Capture the cell that displays the provided text and extract its [X, Y] central coordinate. 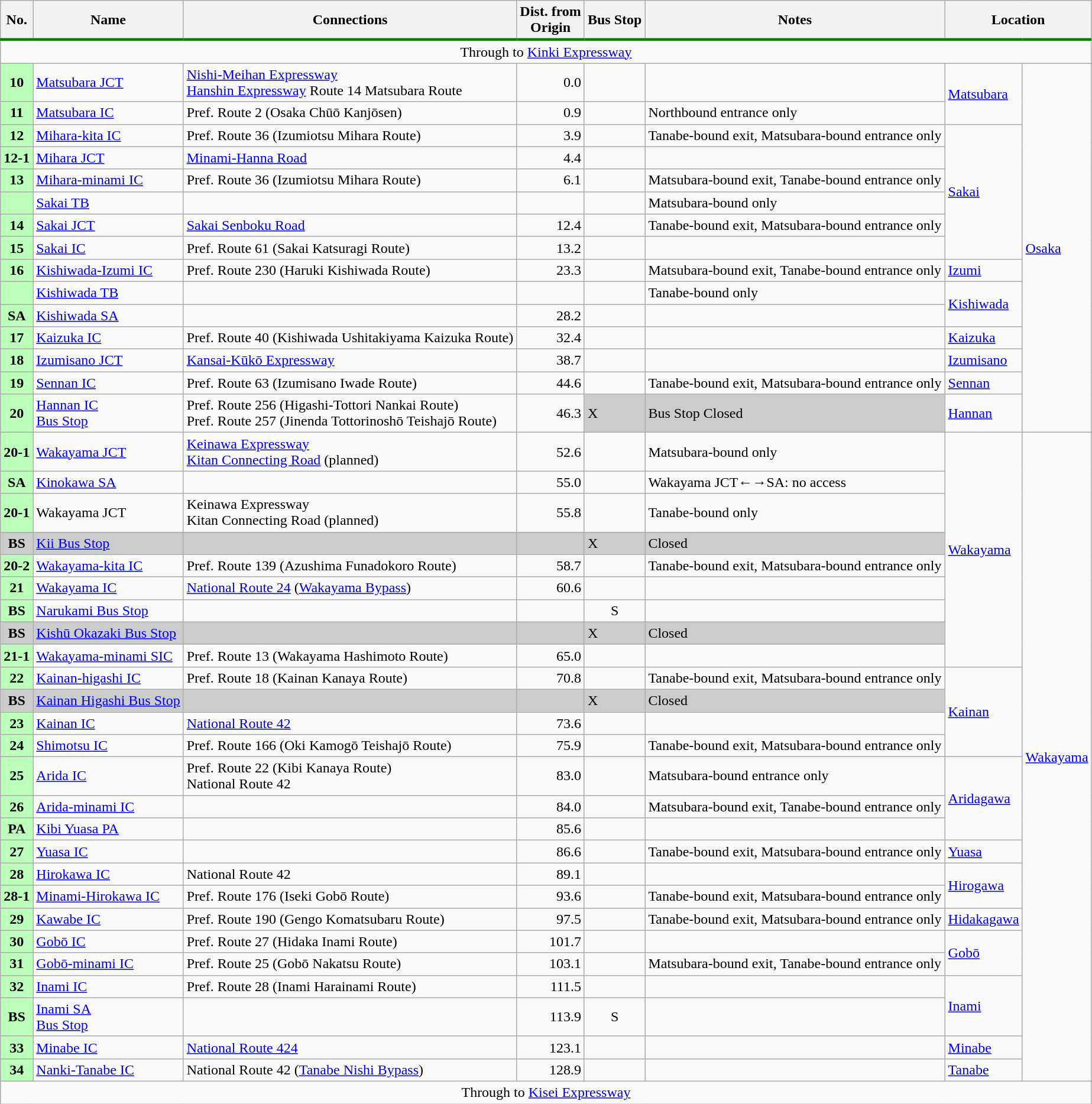
Nanki-Tanabe IC [108, 1070]
Pref. Route 25 (Gobō Nakatsu Route) [350, 964]
Pref. Route 256 (Higashi-Tottori Nankai Route) Pref. Route 257 (Jinenda Tottorinoshō Teishajō Route) [350, 414]
Mihara JCT [108, 158]
Hannan ICBus Stop [108, 414]
Kawabe IC [108, 919]
Pref. Route 139 (Azushima Funadokoro Route) [350, 566]
Kainan IC [108, 723]
70.8 [551, 678]
Dist. fromOrigin [551, 20]
Matsubara JCT [108, 83]
111.5 [551, 986]
Pref. Route 18 (Kainan Kanaya Route) [350, 678]
Wakayama-kita IC [108, 566]
3.9 [551, 135]
Nishi-Meihan ExpresswayHanshin Expressway Route 14 Matsubara Route [350, 83]
Pref. Route 61 (Sakai Katsuragi Route) [350, 248]
0.9 [551, 113]
103.1 [551, 964]
12.4 [551, 225]
44.6 [551, 383]
Gobō [984, 953]
Matsubara [984, 93]
Wakayama IC [108, 588]
Notes [795, 20]
12-1 [17, 158]
National Route 424 [350, 1047]
55.0 [551, 482]
6.1 [551, 180]
Kii Bus Stop [108, 543]
38.7 [551, 361]
11 [17, 113]
Mihara-minami IC [108, 180]
28 [17, 874]
Izumi [984, 270]
Sennan IC [108, 383]
Sakai JCT [108, 225]
Pref. Route 22 (Kibi Kanaya Route) National Route 42 [350, 777]
Kaizuka [984, 338]
123.1 [551, 1047]
Northbound entrance only [795, 113]
Bus Stop [614, 20]
Kainan Higashi Bus Stop [108, 700]
20-2 [17, 566]
Pref. Route 27 (Hidaka Inami Route) [350, 941]
Kishiwada-Izumi IC [108, 270]
No. [17, 20]
29 [17, 919]
12 [17, 135]
Wakayama JCT←→SA: no access [795, 482]
Matsubara-bound entrance only [795, 777]
23 [17, 723]
Tanabe [984, 1070]
22 [17, 678]
Matsubara IC [108, 113]
Hirokawa IC [108, 874]
89.1 [551, 874]
30 [17, 941]
Mihara-kita IC [108, 135]
Pref. Route 2 (Osaka Chūō Kanjōsen) [350, 113]
4.4 [551, 158]
113.9 [551, 1017]
55.8 [551, 513]
Connections [350, 20]
Gobō-minami IC [108, 964]
31 [17, 964]
14 [17, 225]
Sakai IC [108, 248]
21-1 [17, 655]
10 [17, 83]
Osaka [1057, 248]
Location [1018, 20]
Inami SABus Stop [108, 1017]
25 [17, 777]
Kainan-higashi IC [108, 678]
0.0 [551, 83]
13 [17, 180]
16 [17, 270]
83.0 [551, 777]
Yuasa [984, 852]
86.6 [551, 852]
Pref. Route 13 (Wakayama Hashimoto Route) [350, 655]
Pref. Route 166 (Oki Kamogō Teishajō Route) [350, 746]
Kishiwada TB [108, 293]
Kansai-Kūkō Expressway [350, 361]
Yuasa IC [108, 852]
65.0 [551, 655]
97.5 [551, 919]
Inami IC [108, 986]
Kishiwada SA [108, 315]
Bus Stop Closed [795, 414]
33 [17, 1047]
60.6 [551, 588]
73.6 [551, 723]
20 [17, 414]
Through to Kinki Expressway [546, 51]
Kinokawa SA [108, 482]
Aridagawa [984, 799]
Pref. Route 28 (Inami Harainami Route) [350, 986]
34 [17, 1070]
Hannan [984, 414]
Izumisano [984, 361]
Izumisano JCT [108, 361]
PA [17, 829]
Gobō IC [108, 941]
75.9 [551, 746]
Sakai Senboku Road [350, 225]
Pref. Route 63 (Izumisano Iwade Route) [350, 383]
52.6 [551, 452]
Kainan [984, 712]
Minami-Hanna Road [350, 158]
Pref. Route 190 (Gengo Komatsubaru Route) [350, 919]
Kaizuka IC [108, 338]
18 [17, 361]
26 [17, 807]
Kishū Okazaki Bus Stop [108, 633]
Sakai [984, 191]
15 [17, 248]
17 [17, 338]
84.0 [551, 807]
28.2 [551, 315]
Wakayama-minami SIC [108, 655]
27 [17, 852]
24 [17, 746]
101.7 [551, 941]
Sennan [984, 383]
Hirogawa [984, 885]
National Route 24 (Wakayama Bypass) [350, 588]
National Route 42 (Tanabe Nishi Bypass) [350, 1070]
128.9 [551, 1070]
46.3 [551, 414]
32 [17, 986]
Inami [984, 1006]
Pref. Route 176 (Iseki Gobō Route) [350, 897]
23.3 [551, 270]
93.6 [551, 897]
Kishiwada [984, 304]
Name [108, 20]
Arida-minami IC [108, 807]
13.2 [551, 248]
58.7 [551, 566]
85.6 [551, 829]
Minami-Hirokawa IC [108, 897]
Through to Kisei Expressway [546, 1092]
Minabe IC [108, 1047]
Hidakagawa [984, 919]
Shimotsu IC [108, 746]
Minabe [984, 1047]
28-1 [17, 897]
Sakai TB [108, 203]
21 [17, 588]
Pref. Route 230 (Haruki Kishiwada Route) [350, 270]
Pref. Route 40 (Kishiwada Ushitakiyama Kaizuka Route) [350, 338]
Kibi Yuasa PA [108, 829]
Narukami Bus Stop [108, 611]
19 [17, 383]
Arida IC [108, 777]
32.4 [551, 338]
